Detect which cell encompasses the target text, then output its [X, Y] center coordinate. 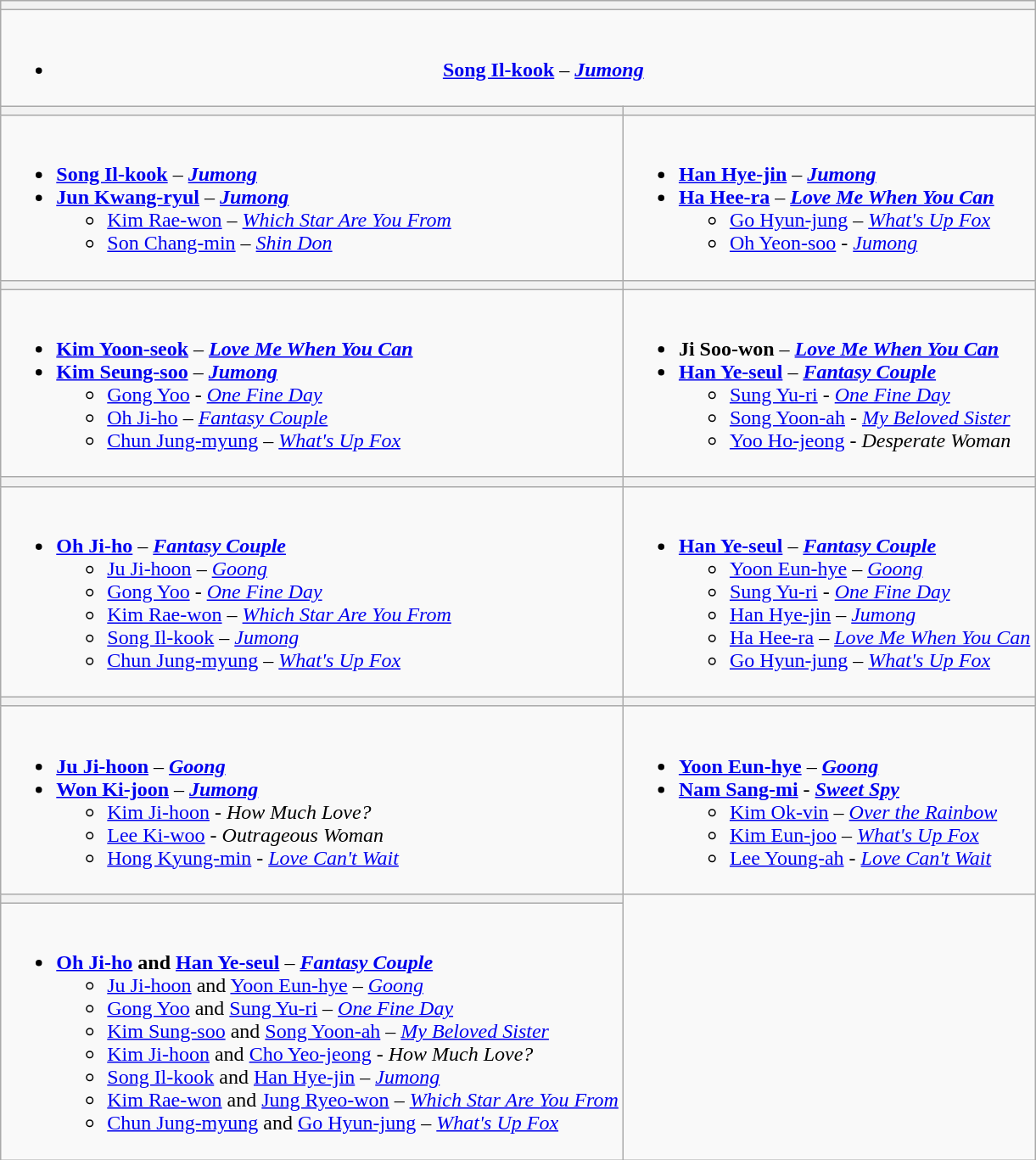
Han Hye-jin – JumongHa Hee-ra – Love Me When You CanGo Hyun-jung – What's Up FoxOh Yeon-soo - Jumong [828, 198]
Yoon Eun-hye – GoongNam Sang-mi - Sweet SpyKim Ok-vin – Over the RainbowKim Eun-joo – What's Up FoxLee Young-ah - Love Can't Wait [828, 799]
Song Il-kook – Jumong [518, 58]
Ji Soo-won – Love Me When You CanHan Ye-seul – Fantasy CoupleSung Yu-ri - One Fine DaySong Yoon-ah - My Beloved SisterYoo Ho-jeong - Desperate Woman [828, 384]
Kim Yoon-seok – Love Me When You CanKim Seung-soo – JumongGong Yoo - One Fine DayOh Ji-ho – Fantasy CoupleChun Jung-myung – What's Up Fox [312, 384]
Ju Ji-hoon – GoongWon Ki-joon – JumongKim Ji-hoon - How Much Love?Lee Ki-woo - Outrageous WomanHong Kyung-min - Love Can't Wait [312, 799]
Song Il-kook – JumongJun Kwang-ryul – JumongKim Rae-won – Which Star Are You FromSon Chang-min – Shin Don [312, 198]
